Scan for the cell matching the given text and deliver its [x, y] coordinate at center. 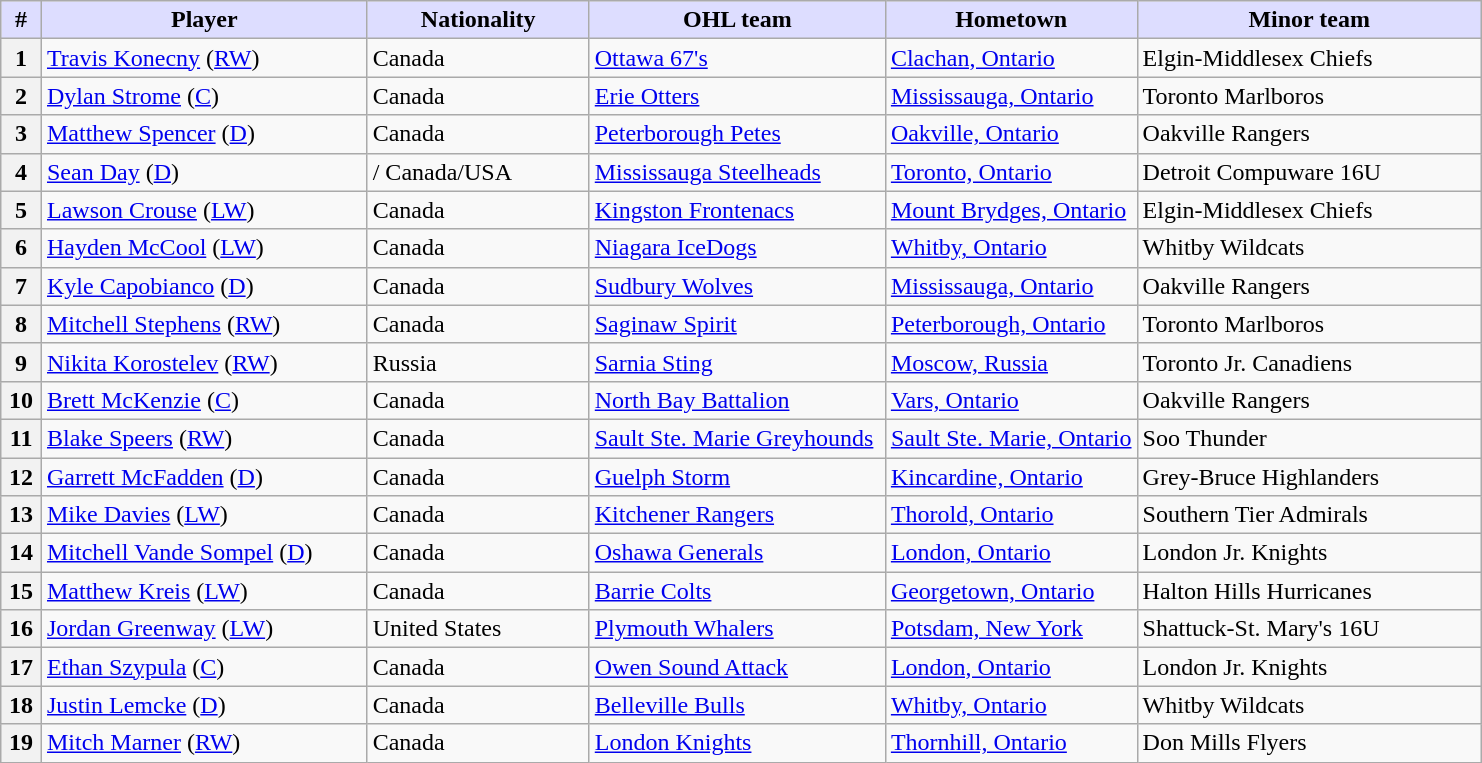
18 [22, 705]
Grey-Bruce Highlanders [1309, 477]
12 [22, 477]
Kitchener Rangers [737, 515]
Blake Speers (RW) [204, 438]
Dylan Strome (C) [204, 96]
19 [22, 743]
8 [22, 324]
Toronto, Ontario [1011, 172]
Thornhill, Ontario [1011, 743]
Clachan, Ontario [1011, 58]
Justin Lemcke (D) [204, 705]
16 [22, 629]
6 [22, 248]
14 [22, 553]
13 [22, 515]
Nationality [478, 20]
Toronto Jr. Canadiens [1309, 362]
Sarnia Sting [737, 362]
Sault Ste. Marie, Ontario [1011, 438]
3 [22, 134]
Oakville, Ontario [1011, 134]
Detroit Compuware 16U [1309, 172]
Mitch Marner (RW) [204, 743]
10 [22, 400]
Kincardine, Ontario [1011, 477]
Belleville Bulls [737, 705]
Potsdam, New York [1011, 629]
Shattuck-St. Mary's 16U [1309, 629]
Mike Davies (LW) [204, 515]
Owen Sound Attack [737, 667]
1 [22, 58]
Sault Ste. Marie Greyhounds [737, 438]
Oshawa Generals [737, 553]
# [22, 20]
Peterborough Petes [737, 134]
Mitchell Stephens (RW) [204, 324]
2 [22, 96]
9 [22, 362]
Moscow, Russia [1011, 362]
Erie Otters [737, 96]
Plymouth Whalers [737, 629]
Hometown [1011, 20]
Southern Tier Admirals [1309, 515]
Don Mills Flyers [1309, 743]
Halton Hills Hurricanes [1309, 591]
Sudbury Wolves [737, 286]
Minor team [1309, 20]
Mount Brydges, Ontario [1011, 210]
London Knights [737, 743]
Peterborough, Ontario [1011, 324]
7 [22, 286]
Lawson Crouse (LW) [204, 210]
Guelph Storm [737, 477]
Hayden McCool (LW) [204, 248]
/ Canada/USA [478, 172]
4 [22, 172]
Vars, Ontario [1011, 400]
15 [22, 591]
OHL team [737, 20]
Garrett McFadden (D) [204, 477]
Brett McKenzie (C) [204, 400]
Georgetown, Ontario [1011, 591]
Matthew Spencer (D) [204, 134]
Travis Konecny (RW) [204, 58]
Russia [478, 362]
5 [22, 210]
Barrie Colts [737, 591]
11 [22, 438]
United States [478, 629]
Kingston Frontenacs [737, 210]
Mississauga Steelheads [737, 172]
Ethan Szypula (C) [204, 667]
Niagara IceDogs [737, 248]
Jordan Greenway (LW) [204, 629]
Matthew Kreis (LW) [204, 591]
Nikita Korostelev (RW) [204, 362]
Sean Day (D) [204, 172]
17 [22, 667]
Kyle Capobianco (D) [204, 286]
Soo Thunder [1309, 438]
Saginaw Spirit [737, 324]
North Bay Battalion [737, 400]
Ottawa 67's [737, 58]
Mitchell Vande Sompel (D) [204, 553]
Player [204, 20]
Thorold, Ontario [1011, 515]
